Provide the (x, y) coordinate of the cell's center where the given text is located.  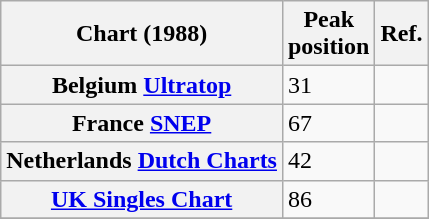
France SNEP (142, 123)
42 (328, 161)
Netherlands Dutch Charts (142, 161)
86 (328, 199)
Chart (1988) (142, 34)
Ref. (402, 34)
67 (328, 123)
Belgium Ultratop (142, 85)
31 (328, 85)
Peakposition (328, 34)
UK Singles Chart (142, 199)
